Find where the given text appears and provide that cell's center as (x, y) coordinate. 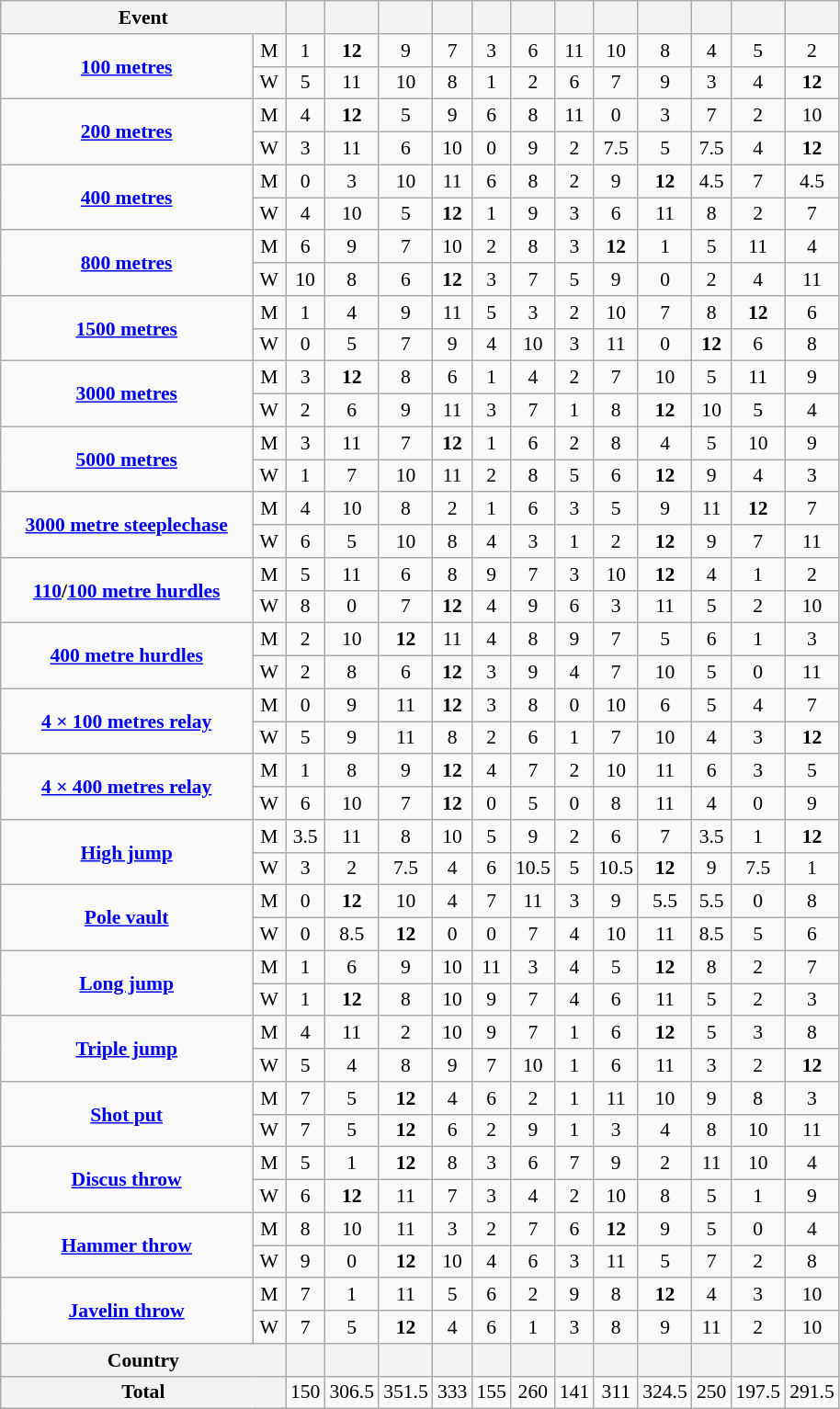
150 (305, 1392)
250 (711, 1392)
Javelin throw (127, 1311)
306.5 (351, 1392)
351.5 (406, 1392)
260 (533, 1392)
155 (491, 1392)
4 × 100 metres relay (127, 721)
400 metres (127, 197)
100 metres (127, 66)
Country (143, 1360)
Discus throw (127, 1180)
Hammer throw (127, 1244)
800 metres (127, 263)
291.5 (812, 1392)
197.5 (757, 1392)
200 metres (127, 132)
3000 metre steeplechase (127, 526)
High jump (127, 853)
400 metre hurdles (127, 656)
Triple jump (127, 1050)
Event (143, 17)
5000 metres (127, 460)
1500 metres (127, 329)
311 (616, 1392)
Long jump (127, 983)
Pole vault (127, 917)
3000 metres (127, 393)
324.5 (665, 1392)
4 × 400 metres relay (127, 787)
Shot put (127, 1114)
333 (452, 1392)
Total (143, 1392)
141 (575, 1392)
110/100 metre hurdles (127, 590)
